From the cell containing the given text, extract its center point as [x, y] coordinate. 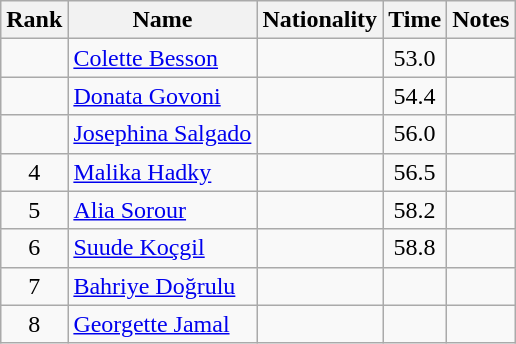
53.0 [415, 58]
4 [34, 172]
56.5 [415, 172]
56.0 [415, 134]
Notes [481, 20]
58.8 [415, 248]
6 [34, 248]
54.4 [415, 96]
58.2 [415, 210]
Alia Sorour [162, 210]
Nationality [320, 20]
7 [34, 286]
Josephina Salgado [162, 134]
Rank [34, 20]
Suude Koçgil [162, 248]
Georgette Jamal [162, 324]
5 [34, 210]
Time [415, 20]
Malika Hadky [162, 172]
Name [162, 20]
8 [34, 324]
Donata Govoni [162, 96]
Colette Besson [162, 58]
Bahriye Doğrulu [162, 286]
